Scan for the cell matching the given text and deliver its [x, y] coordinate at center. 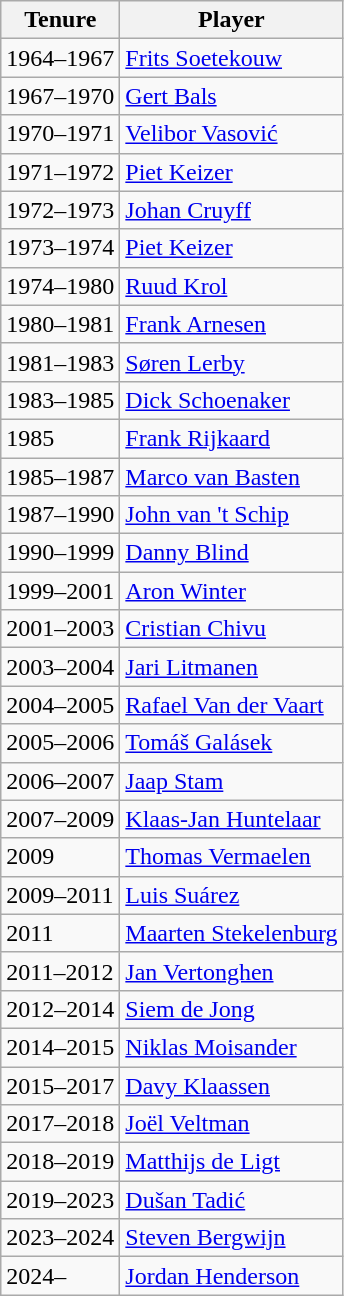
1971–1972 [60, 172]
2003–2004 [60, 667]
2011–2012 [60, 971]
Velibor Vasović [232, 134]
Tomáš Galásek [232, 743]
1981–1983 [60, 362]
Rafael Van der Vaart [232, 705]
John van 't Schip [232, 515]
2011 [60, 933]
1985–1987 [60, 477]
Aron Winter [232, 591]
Niklas Moisander [232, 1047]
2012–2014 [60, 1009]
1972–1973 [60, 210]
Frank Arnesen [232, 324]
Klaas-Jan Huntelaar [232, 819]
Jan Vertonghen [232, 971]
2006–2007 [60, 781]
2023–2024 [60, 1238]
Søren Lerby [232, 362]
1973–1974 [60, 248]
1970–1971 [60, 134]
2019–2023 [60, 1200]
Gert Bals [232, 96]
2005–2006 [60, 743]
Jordan Henderson [232, 1276]
2018–2019 [60, 1162]
1987–1990 [60, 515]
2009–2011 [60, 895]
Ruud Krol [232, 286]
2001–2003 [60, 629]
Luis Suárez [232, 895]
1967–1970 [60, 96]
2024– [60, 1276]
Joël Veltman [232, 1124]
Johan Cruyff [232, 210]
Maarten Stekelenburg [232, 933]
Marco van Basten [232, 477]
2015–2017 [60, 1085]
Matthijs de Ligt [232, 1162]
Jari Litmanen [232, 667]
1980–1981 [60, 324]
Cristian Chivu [232, 629]
Thomas Vermaelen [232, 857]
Danny Blind [232, 553]
Frank Rijkaard [232, 438]
Jaap Stam [232, 781]
Tenure [60, 20]
Frits Soetekouw [232, 58]
1999–2001 [60, 591]
1990–1999 [60, 553]
Steven Bergwijn [232, 1238]
2007–2009 [60, 819]
2009 [60, 857]
1964–1967 [60, 58]
2014–2015 [60, 1047]
1983–1985 [60, 400]
1985 [60, 438]
2004–2005 [60, 705]
Dušan Tadić [232, 1200]
1974–1980 [60, 286]
Dick Schoenaker [232, 400]
2017–2018 [60, 1124]
Player [232, 20]
Siem de Jong [232, 1009]
Davy Klaassen [232, 1085]
